Identify which cell holds the provided text, then report its [x, y] central coordinate. 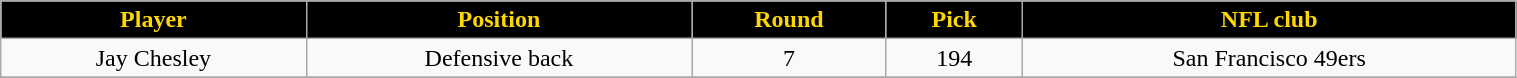
Round [789, 20]
Pick [954, 20]
7 [789, 58]
Player [154, 20]
NFL club [1269, 20]
San Francisco 49ers [1269, 58]
Defensive back [499, 58]
Jay Chesley [154, 58]
194 [954, 58]
Position [499, 20]
